From the cell containing the given text, extract its center point as [x, y] coordinate. 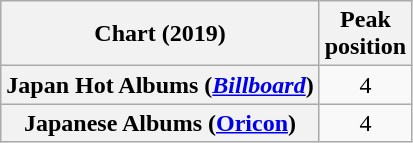
Japanese Albums (Oricon) [160, 123]
Peakposition [365, 34]
Chart (2019) [160, 34]
Japan Hot Albums (Billboard) [160, 85]
